Search for the cell housing the specified text and yield its [x, y] center coordinate. 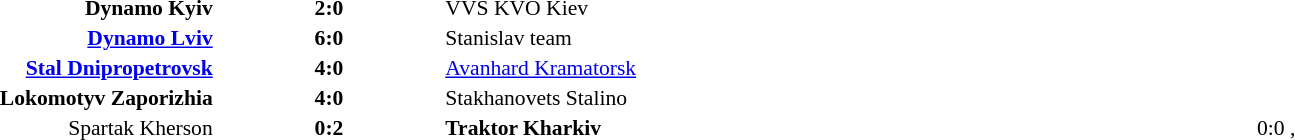
Avanhard Kramatorsk [633, 68]
Stakhanovets Stalino [633, 98]
6:0 [330, 38]
Stanislav team [633, 38]
